Provide the (X, Y) coordinate of the cell's center where the given text is located.  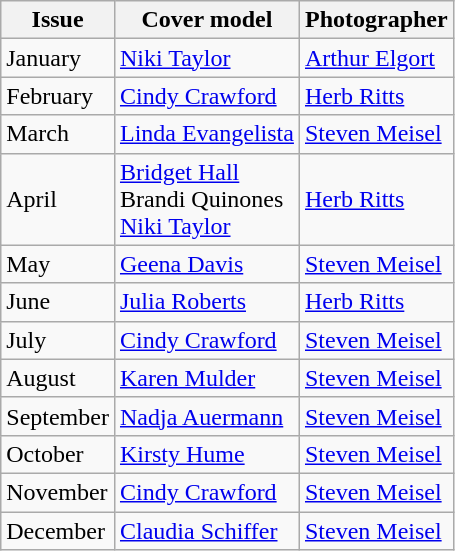
June (58, 302)
Photographer (376, 20)
Geena Davis (206, 264)
January (58, 58)
Kirsty Hume (206, 454)
Bridget HallBrandi QuinonesNiki Taylor (206, 199)
September (58, 416)
Julia Roberts (206, 302)
Claudia Schiffer (206, 531)
August (58, 378)
July (58, 340)
October (58, 454)
November (58, 492)
April (58, 199)
December (58, 531)
Niki Taylor (206, 58)
February (58, 96)
March (58, 134)
Linda Evangelista (206, 134)
Karen Mulder (206, 378)
Cover model (206, 20)
Issue (58, 20)
May (58, 264)
Arthur Elgort (376, 58)
Nadja Auermann (206, 416)
